Provide the (X, Y) coordinate of the cell's center where the given text is located.  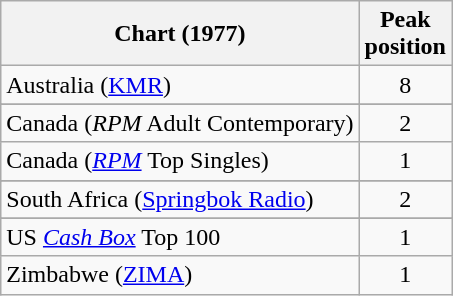
Peakposition (405, 34)
Zimbabwe (ZIMA) (180, 275)
Canada (RPM Adult Contemporary) (180, 123)
Canada (RPM Top Singles) (180, 161)
Australia (KMR) (180, 85)
South Africa (Springbok Radio) (180, 199)
Chart (1977) (180, 34)
8 (405, 85)
US Cash Box Top 100 (180, 237)
